From the cell containing the given text, extract its center point as (x, y) coordinate. 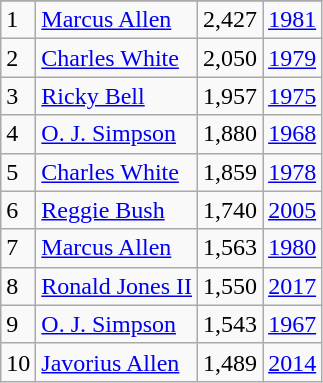
3 (18, 96)
10 (18, 362)
9 (18, 324)
1,550 (230, 286)
2017 (292, 286)
1,543 (230, 324)
1968 (292, 134)
Javorius Allen (117, 362)
6 (18, 210)
Ricky Bell (117, 96)
5 (18, 172)
2,050 (230, 58)
1,957 (230, 96)
Ronald Jones II (117, 286)
4 (18, 134)
1975 (292, 96)
2 (18, 58)
1967 (292, 324)
2005 (292, 210)
1,880 (230, 134)
2014 (292, 362)
1980 (292, 248)
1,859 (230, 172)
2,427 (230, 20)
1981 (292, 20)
1,489 (230, 362)
1979 (292, 58)
1,563 (230, 248)
7 (18, 248)
1 (18, 20)
8 (18, 286)
Reggie Bush (117, 210)
1978 (292, 172)
1,740 (230, 210)
